Scan for the cell matching the given text and deliver its (x, y) coordinate at center. 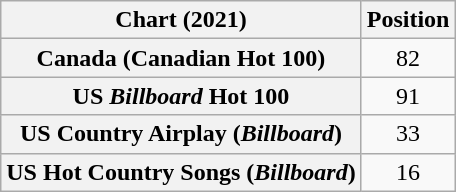
Chart (2021) (181, 20)
91 (408, 96)
82 (408, 58)
US Billboard Hot 100 (181, 96)
33 (408, 134)
US Hot Country Songs (Billboard) (181, 172)
Position (408, 20)
Canada (Canadian Hot 100) (181, 58)
US Country Airplay (Billboard) (181, 134)
16 (408, 172)
